For the text-containing cell, return its midpoint in [x, y] coordinate format. 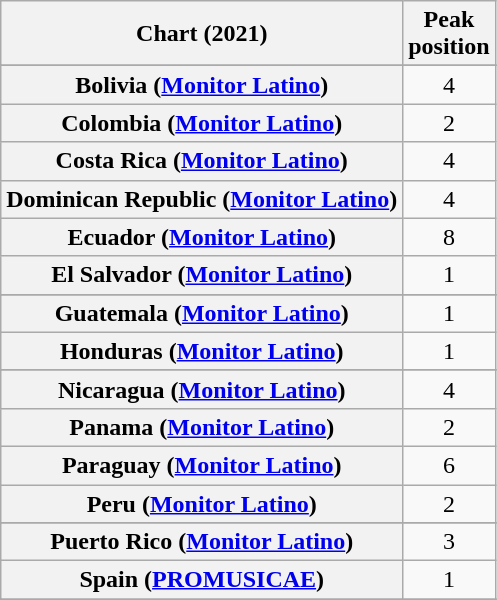
6 [449, 465]
Bolivia (Monitor Latino) [202, 85]
Peru (Monitor Latino) [202, 503]
El Salvador (Monitor Latino) [202, 275]
Honduras (Monitor Latino) [202, 351]
Dominican Republic (Monitor Latino) [202, 199]
Ecuador (Monitor Latino) [202, 237]
Colombia (Monitor Latino) [202, 123]
3 [449, 542]
Panama (Monitor Latino) [202, 427]
Guatemala (Monitor Latino) [202, 313]
Paraguay (Monitor Latino) [202, 465]
Costa Rica (Monitor Latino) [202, 161]
Chart (2021) [202, 34]
8 [449, 237]
Puerto Rico (Monitor Latino) [202, 542]
Spain (PROMUSICAE) [202, 580]
Peakposition [449, 34]
Nicaragua (Monitor Latino) [202, 389]
